Identify which cell holds the provided text, then report its [X, Y] central coordinate. 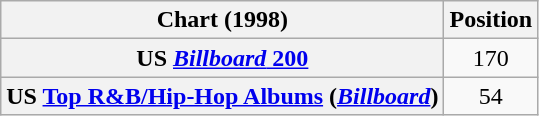
54 [491, 96]
170 [491, 58]
Chart (1998) [222, 20]
Position [491, 20]
US Billboard 200 [222, 58]
US Top R&B/Hip-Hop Albums (Billboard) [222, 96]
